Output the [x, y] coordinate of the center of the cell containing the given text.  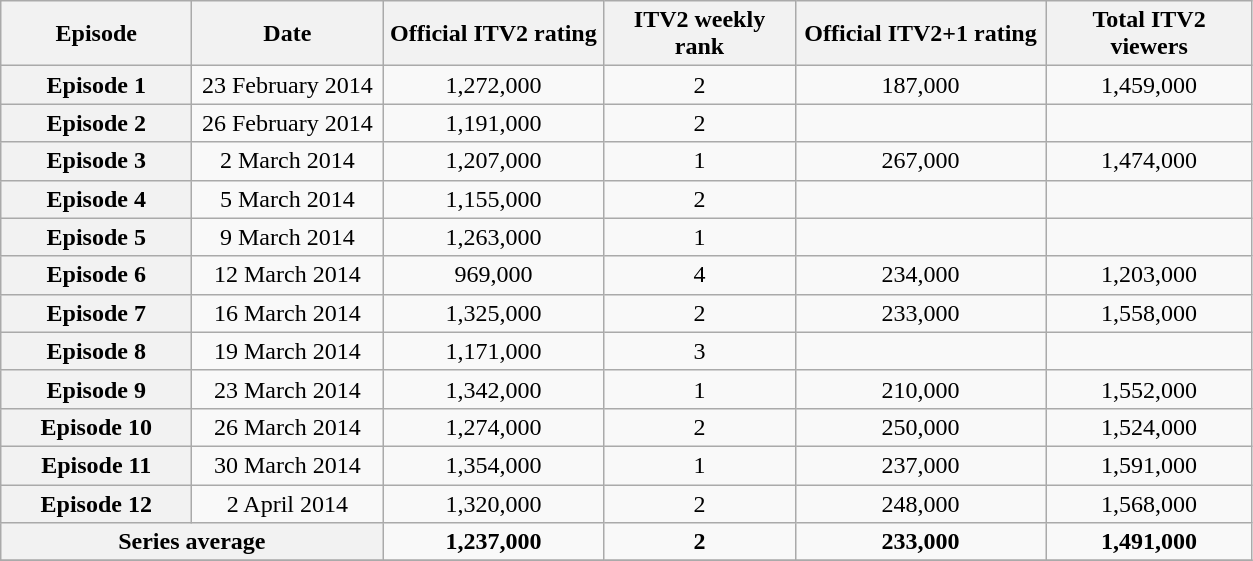
3 [700, 351]
Episode 9 [96, 389]
Episode 5 [96, 237]
12 March 2014 [288, 275]
1,524,000 [1149, 427]
Series average [192, 542]
1,552,000 [1149, 389]
Episode 8 [96, 351]
19 March 2014 [288, 351]
26 March 2014 [288, 427]
Total ITV2 viewers [1149, 34]
1,207,000 [494, 161]
1,320,000 [494, 503]
1,342,000 [494, 389]
237,000 [920, 465]
1,263,000 [494, 237]
1,591,000 [1149, 465]
ITV2 weekly rank [700, 34]
Episode 1 [96, 85]
2 March 2014 [288, 161]
Episode 12 [96, 503]
9 March 2014 [288, 237]
Episode 2 [96, 123]
16 March 2014 [288, 313]
Official ITV2 rating [494, 34]
23 February 2014 [288, 85]
1,171,000 [494, 351]
1,155,000 [494, 199]
1,558,000 [1149, 313]
Episode [96, 34]
1,203,000 [1149, 275]
1,474,000 [1149, 161]
2 April 2014 [288, 503]
1,272,000 [494, 85]
267,000 [920, 161]
4 [700, 275]
234,000 [920, 275]
1,568,000 [1149, 503]
1,354,000 [494, 465]
Official ITV2+1 rating [920, 34]
1,491,000 [1149, 542]
1,191,000 [494, 123]
1,274,000 [494, 427]
1,237,000 [494, 542]
248,000 [920, 503]
Episode 4 [96, 199]
23 March 2014 [288, 389]
30 March 2014 [288, 465]
Episode 7 [96, 313]
Episode 11 [96, 465]
5 March 2014 [288, 199]
Episode 10 [96, 427]
Date [288, 34]
969,000 [494, 275]
187,000 [920, 85]
210,000 [920, 389]
26 February 2014 [288, 123]
Episode 6 [96, 275]
1,459,000 [1149, 85]
1,325,000 [494, 313]
250,000 [920, 427]
Episode 3 [96, 161]
